Find where the given text appears and provide that cell's center as (x, y) coordinate. 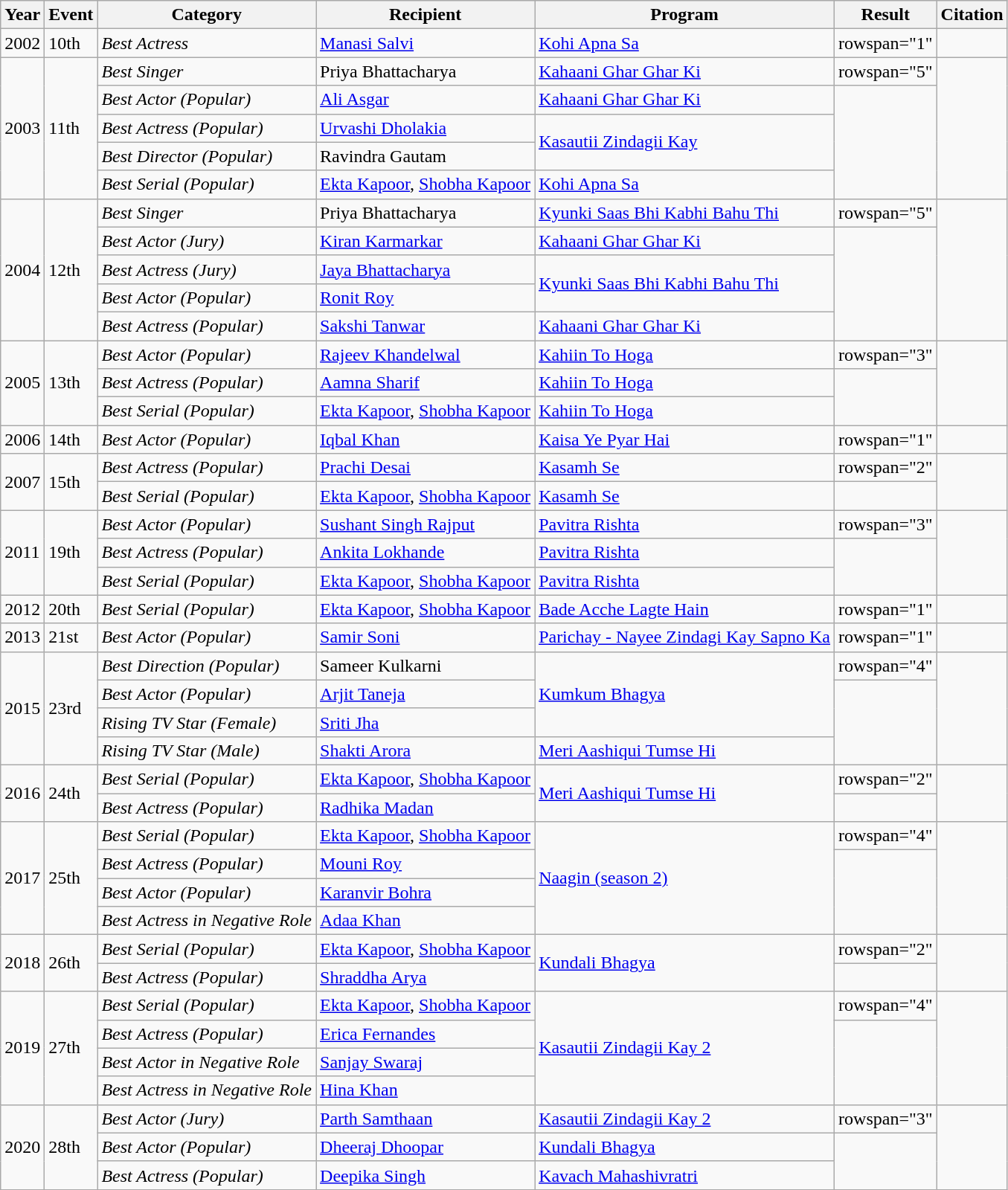
Sriti Jha (426, 722)
26th (71, 963)
11th (71, 128)
2020 (22, 1147)
13th (71, 383)
Mouni Roy (426, 864)
Erica Fernandes (426, 1034)
2007 (22, 482)
Bade Acche Lagte Hain (684, 609)
2018 (22, 963)
Urvashi Dholakia (426, 128)
Radhika Madan (426, 807)
Sanjay Swaraj (426, 1062)
Citation (972, 15)
Recipient (426, 15)
24th (71, 793)
2019 (22, 1048)
Prachi Desai (426, 468)
Best Actress (Jury) (207, 269)
Shakti Arora (426, 750)
Year (22, 15)
Hina Khan (426, 1090)
Category (207, 15)
Result (886, 15)
Ravindra Gautam (426, 156)
Rising TV Star (Male) (207, 750)
12th (71, 269)
Aamna Sharif (426, 383)
2006 (22, 440)
Kasautii Zindagii Kay (684, 142)
Sushant Singh Rajput (426, 524)
Best Actor in Negative Role (207, 1062)
Dheeraj Dhoopar (426, 1147)
2011 (22, 553)
27th (71, 1048)
2004 (22, 269)
14th (71, 440)
Event (71, 15)
23rd (71, 708)
Samir Soni (426, 637)
Parichay - Nayee Zindagi Kay Sapno Ka (684, 637)
Adaa Khan (426, 921)
Manasi Salvi (426, 43)
Iqbal Khan (426, 440)
Naagin (season 2) (684, 878)
21st (71, 637)
Kavach Mahashivratri (684, 1175)
Kiran Karmarkar (426, 241)
25th (71, 878)
Rising TV Star (Female) (207, 722)
10th (71, 43)
Sameer Kulkarni (426, 666)
Best Actress (207, 43)
Arjit Taneja (426, 694)
Sakshi Tanwar (426, 326)
Ankita Lokhande (426, 553)
20th (71, 609)
2016 (22, 793)
2017 (22, 878)
2013 (22, 637)
15th (71, 482)
Program (684, 15)
Best Direction (Popular) (207, 666)
Shraddha Arya (426, 977)
2015 (22, 708)
Kumkum Bhagya (684, 694)
Parth Samthaan (426, 1119)
2003 (22, 128)
Deepika Singh (426, 1175)
19th (71, 553)
2005 (22, 383)
2012 (22, 609)
28th (71, 1147)
Karanvir Bohra (426, 892)
Rajeev Khandelwal (426, 355)
2002 (22, 43)
Ali Asgar (426, 100)
Best Director (Popular) (207, 156)
Kaisa Ye Pyar Hai (684, 440)
Ronit Roy (426, 297)
Jaya Bhattacharya (426, 269)
